Detect which cell encompasses the target text, then output its [X, Y] center coordinate. 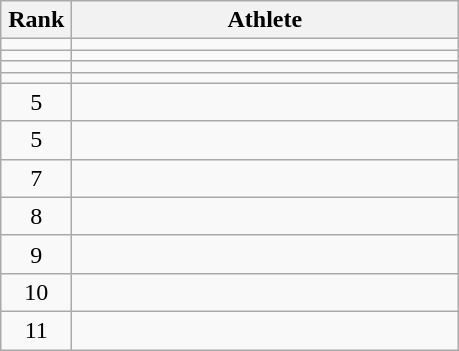
8 [36, 216]
11 [36, 330]
Athlete [265, 20]
7 [36, 178]
9 [36, 254]
Rank [36, 20]
10 [36, 292]
